From the cell containing the given text, extract its center point as [X, Y] coordinate. 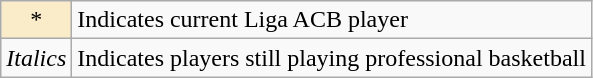
* [36, 20]
Indicates current Liga ACB player [332, 20]
Italics [36, 58]
Indicates players still playing professional basketball [332, 58]
